Pinpoint the cell where the given text exists, returning its [x, y] midpoint coordinate. 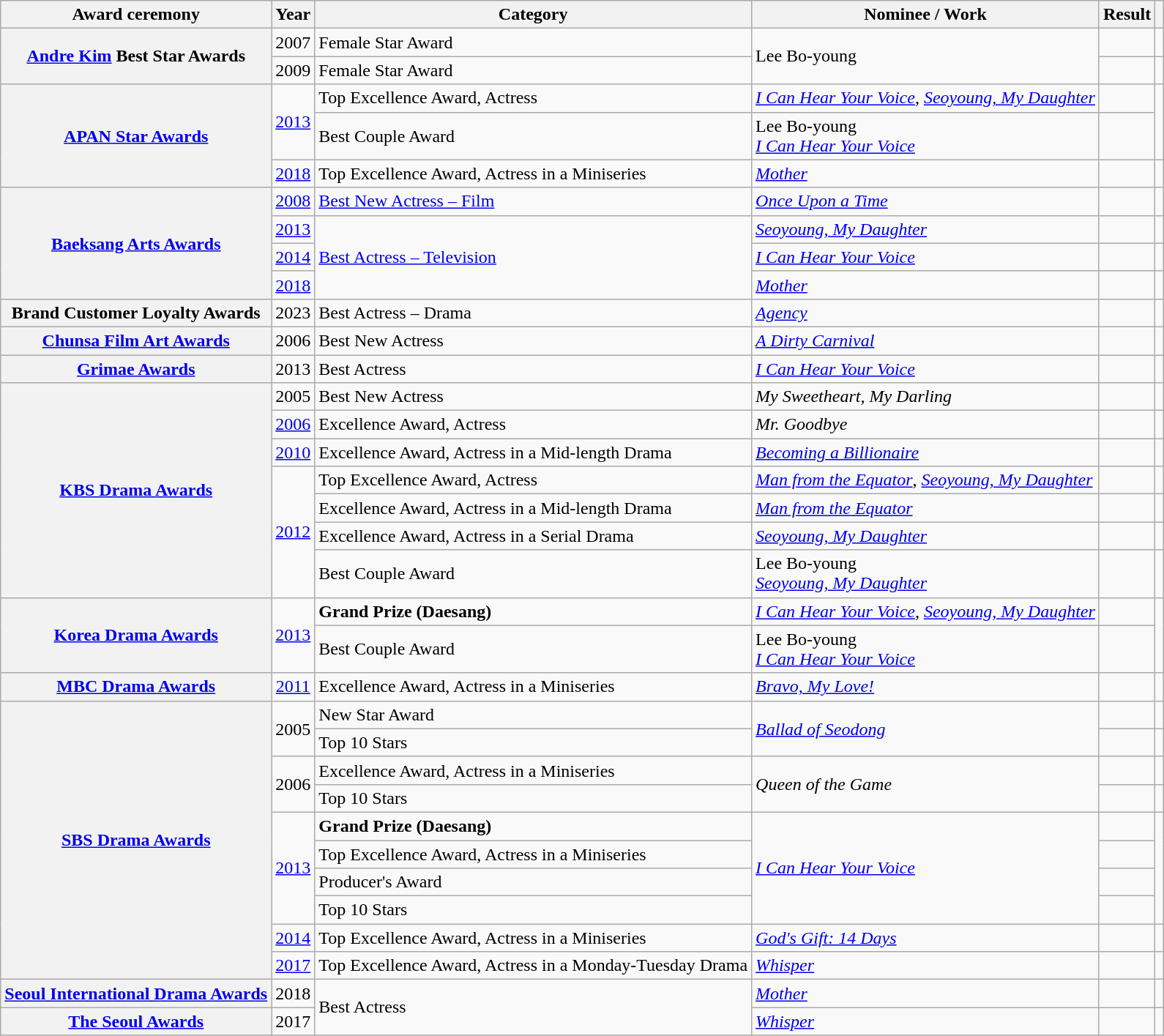
SBS Drama Awards [136, 841]
Best Actress – Television [533, 257]
Top Excellence Award, Actress in a Monday-Tuesday Drama [533, 966]
Result [1127, 15]
Once Upon a Time [925, 201]
MBC Drama Awards [136, 687]
2011 [293, 687]
2010 [293, 452]
Chunsa Film Art Awards [136, 340]
God's Gift: 14 Days [925, 938]
New Star Award [533, 715]
Baeksang Arts Awards [136, 243]
APAN Star Awards [136, 136]
KBS Drama Awards [136, 491]
Excellence Award, Actress [533, 425]
Best New Actress – Film [533, 201]
Korea Drama Awards [136, 636]
Grimae Awards [136, 368]
Mr. Goodbye [925, 425]
My Sweetheart, My Darling [925, 397]
Andre Kim Best Star Awards [136, 56]
Category [533, 15]
Award ceremony [136, 15]
Agency [925, 313]
Excellence Award, Actress in a Serial Drama [533, 536]
Man from the Equator, Seoyoung, My Daughter [925, 480]
2008 [293, 201]
Nominee / Work [925, 15]
2012 [293, 532]
Producer's Award [533, 882]
Bravo, My Love! [925, 687]
Seoul International Drama Awards [136, 994]
Queen of the Game [925, 784]
2007 [293, 42]
Lee Bo-young Seoyoung, My Daughter [925, 574]
2009 [293, 70]
The Seoul Awards [136, 1021]
A Dirty Carnival [925, 340]
Lee Bo-young [925, 56]
Becoming a Billionaire [925, 452]
2023 [293, 313]
Year [293, 15]
Ballad of Seodong [925, 728]
Man from the Equator [925, 508]
Best Actress – Drama [533, 313]
Brand Customer Loyalty Awards [136, 313]
